Return the [X, Y] coordinate for the center point of the cell that contains the specified text.  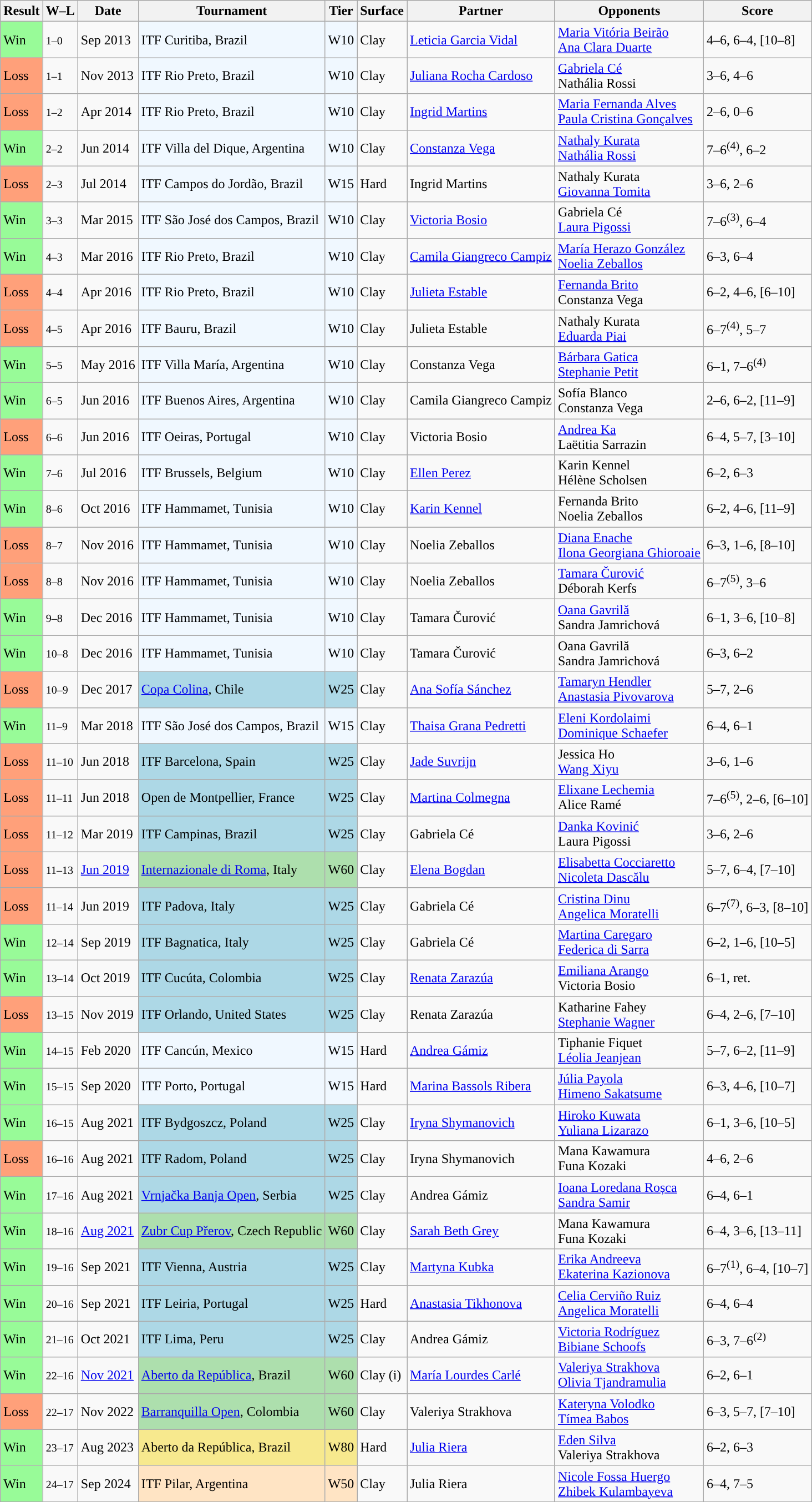
ITF Brussels, Belgium [232, 473]
Sofía Blanco Constanza Vega [629, 401]
Partner [481, 11]
Apr 2014 [108, 112]
6–4, 6–4 [757, 1303]
Thaisa Grana Pedretti [481, 726]
Oct 2019 [108, 978]
Nov 2022 [108, 1412]
ITF Radom, Poland [232, 1159]
ITF Vienna, Austria [232, 1267]
Nathaly Kurata Eduarda Piai [629, 328]
Tamara Čurović Déborah Kerfs [629, 581]
Cristina Dinu Angelica Moratelli [629, 906]
11–14 [60, 906]
Score [757, 11]
Mar 2015 [108, 220]
ITF Porto, Portugal [232, 1086]
1–0 [60, 40]
W–L [60, 11]
6–7(5), 3–6 [757, 581]
6–2, 4–6, [6–10] [757, 292]
Sep 2020 [108, 1086]
Nov 2019 [108, 1014]
ITF Villa del Dique, Argentina [232, 148]
4–6, 2–6 [757, 1159]
Bárbara Gatica Stephanie Petit [629, 364]
6–7(4), 5–7 [757, 328]
Barranquilla Open, Colombia [232, 1412]
6–3, 5–7, [7–10] [757, 1412]
6–1, 3–6, [10–8] [757, 617]
Emiliana Arango Victoria Bosio [629, 978]
5–7, 6–2, [11–9] [757, 1051]
11–9 [60, 726]
6–1, 7–6(4) [757, 364]
Elisabetta Cocciaretto Nicoleta Dascălu [629, 870]
Dec 2017 [108, 689]
23–17 [60, 1447]
ITF Campinas, Brazil [232, 833]
Tournament [232, 11]
10–9 [60, 689]
24–17 [60, 1484]
María Herazo González Noelia Zeballos [629, 256]
ITF Leiria, Portugal [232, 1303]
21–16 [60, 1339]
Kateryna Volodko Tímea Babos [629, 1412]
Aug 2023 [108, 1447]
2–2 [60, 148]
Martina Colmegna [481, 798]
ITF Cancún, Mexico [232, 1051]
Jessica Ho Wang Xiyu [629, 761]
2–3 [60, 184]
Vrnjačka Banja Open, Serbia [232, 1195]
Karin Kennel [481, 509]
1–1 [60, 75]
Nov 2021 [108, 1375]
6–4, 3–6, [13–11] [757, 1231]
Júlia Payola Himeno Sakatsume [629, 1086]
Gabriela Cé Laura Pigossi [629, 220]
8–8 [60, 581]
6–3, 1–6, [8–10] [757, 545]
14–15 [60, 1051]
11–12 [60, 833]
6–4, 2–6, [7–10] [757, 1014]
Jul 2016 [108, 473]
ITF Villa María, Argentina [232, 364]
5–7, 6–4, [7–10] [757, 870]
8–7 [60, 545]
ITF Bauru, Brazil [232, 328]
6–3, 6–2 [757, 654]
Andrea Ka Laëtitia Sarrazin [629, 436]
11–11 [60, 798]
ITF Barcelona, Spain [232, 761]
María Lourdes Carlé [481, 1375]
Mar 2018 [108, 726]
Oct 2016 [108, 509]
Eden Silva Valeriya Strakhova [629, 1447]
ITF Pilar, Argentina [232, 1484]
15–15 [60, 1086]
3–6, 4–6 [757, 75]
Diana Enache Ilona Georgiana Ghioroaie [629, 545]
6–1, 3–6, [10–5] [757, 1123]
Elixane Lechemia Alice Ramé [629, 798]
ITF Padova, Italy [232, 906]
6–2, 4–6, [11–9] [757, 509]
6–2, 1–6, [10–5] [757, 942]
Maria Vitória Beirão Ana Clara Duarte [629, 40]
Opponents [629, 11]
Elena Bogdan [481, 870]
2–6, 6–2, [11–9] [757, 401]
Ana Sofía Sánchez [481, 689]
Valeriya Strakhova Olivia Tjandramulia [629, 1375]
22–16 [60, 1375]
Sep 2019 [108, 942]
W80 [341, 1447]
6–4, 7–5 [757, 1484]
Sarah Beth Grey [481, 1231]
Fernanda Brito Noelia Zeballos [629, 509]
Martina Caregaro Federica di Sarra [629, 942]
Tier [341, 11]
6–3, 6–4 [757, 256]
ITF Buenos Aires, Argentina [232, 401]
13–15 [60, 1014]
Clay (i) [382, 1375]
Jun 2014 [108, 148]
13–14 [60, 978]
Date [108, 11]
Eleni Kordolaimi Dominique Schaefer [629, 726]
Zubr Cup Přerov, Czech Republic [232, 1231]
Marina Bassols Ribera [481, 1086]
Oct 2021 [108, 1339]
6–3, 7–6(2) [757, 1339]
4–5 [60, 328]
Juliana Rocha Cardoso [481, 75]
ITF Cucúta, Colombia [232, 978]
Fernanda Brito Constanza Vega [629, 292]
12–14 [60, 942]
Jade Suvrijn [481, 761]
Open de Montpellier, France [232, 798]
Nathaly Kurata Giovanna Tomita [629, 184]
Nov 2013 [108, 75]
6–1, ret. [757, 978]
Mar 2019 [108, 833]
3–3 [60, 220]
3–6, 1–6 [757, 761]
Gabriela Cé Nathália Rossi [629, 75]
ITF Curitiba, Brazil [232, 40]
Martyna Kubka [481, 1267]
Erika Andreeva Ekaterina Kazionova [629, 1267]
ITF Bagnatica, Italy [232, 942]
Sep 2013 [108, 40]
11–13 [60, 870]
Celia Cerviño Ruiz Angelica Moratelli [629, 1303]
Danka Kovinić Laura Pigossi [629, 833]
ITF Campos do Jordão, Brazil [232, 184]
Jul 2014 [108, 184]
Ellen Perez [481, 473]
Katharine Fahey Stephanie Wagner [629, 1014]
6–4, 5–7, [3–10] [757, 436]
Maria Fernanda Alves Paula Cristina Gonçalves [629, 112]
Victoria Rodríguez Bibiane Schoofs [629, 1339]
Copa Colina, Chile [232, 689]
Surface [382, 11]
4–3 [60, 256]
16–15 [60, 1123]
20–16 [60, 1303]
7–6(4), 6–2 [757, 148]
Hiroko Kuwata Yuliana Lizarazo [629, 1123]
9–8 [60, 617]
Karin Kennel Hélène Scholsen [629, 473]
6–6 [60, 436]
10–8 [60, 654]
Anastasia Tikhonova [481, 1303]
Mar 2016 [108, 256]
Nicole Fossa Huergo Zhibek Kulambayeva [629, 1484]
7–6(3), 6–4 [757, 220]
Ioana Loredana Roșca Sandra Samir [629, 1195]
4–4 [60, 292]
7–6(5), 2–6, [6–10] [757, 798]
ITF Bydgoszcz, Poland [232, 1123]
11–10 [60, 761]
Leticia Garcia Vidal [481, 40]
Tiphanie Fiquet Léolia Jeanjean [629, 1051]
6–7(1), 6–4, [10–7] [757, 1267]
6–2, 6–1 [757, 1375]
22–17 [60, 1412]
Valeriya Strakhova [481, 1412]
16–16 [60, 1159]
2–6, 0–6 [757, 112]
17–16 [60, 1195]
1–2 [60, 112]
5–7, 2–6 [757, 689]
Internazionale di Roma, Italy [232, 870]
19–16 [60, 1267]
W50 [341, 1484]
6–5 [60, 401]
6–7(7), 6–3, [8–10] [757, 906]
ITF Lima, Peru [232, 1339]
6–3, 4–6, [10–7] [757, 1086]
7–6 [60, 473]
8–6 [60, 509]
4–6, 6–4, [10–8] [757, 40]
18–16 [60, 1231]
Sep 2024 [108, 1484]
Tamaryn Hendler Anastasia Pivovarova [629, 689]
ITF Oeiras, Portugal [232, 436]
ITF Orlando, United States [232, 1014]
Result [22, 11]
Nathaly Kurata Nathália Rossi [629, 148]
Feb 2020 [108, 1051]
5–5 [60, 364]
May 2016 [108, 364]
